Pinpoint the cell where the given text exists, returning its (X, Y) midpoint coordinate. 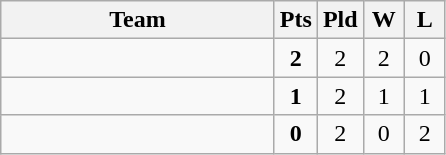
Team (138, 20)
Pld (340, 20)
L (424, 20)
Pts (296, 20)
W (384, 20)
